From the cell containing the given text, extract its center point as (x, y) coordinate. 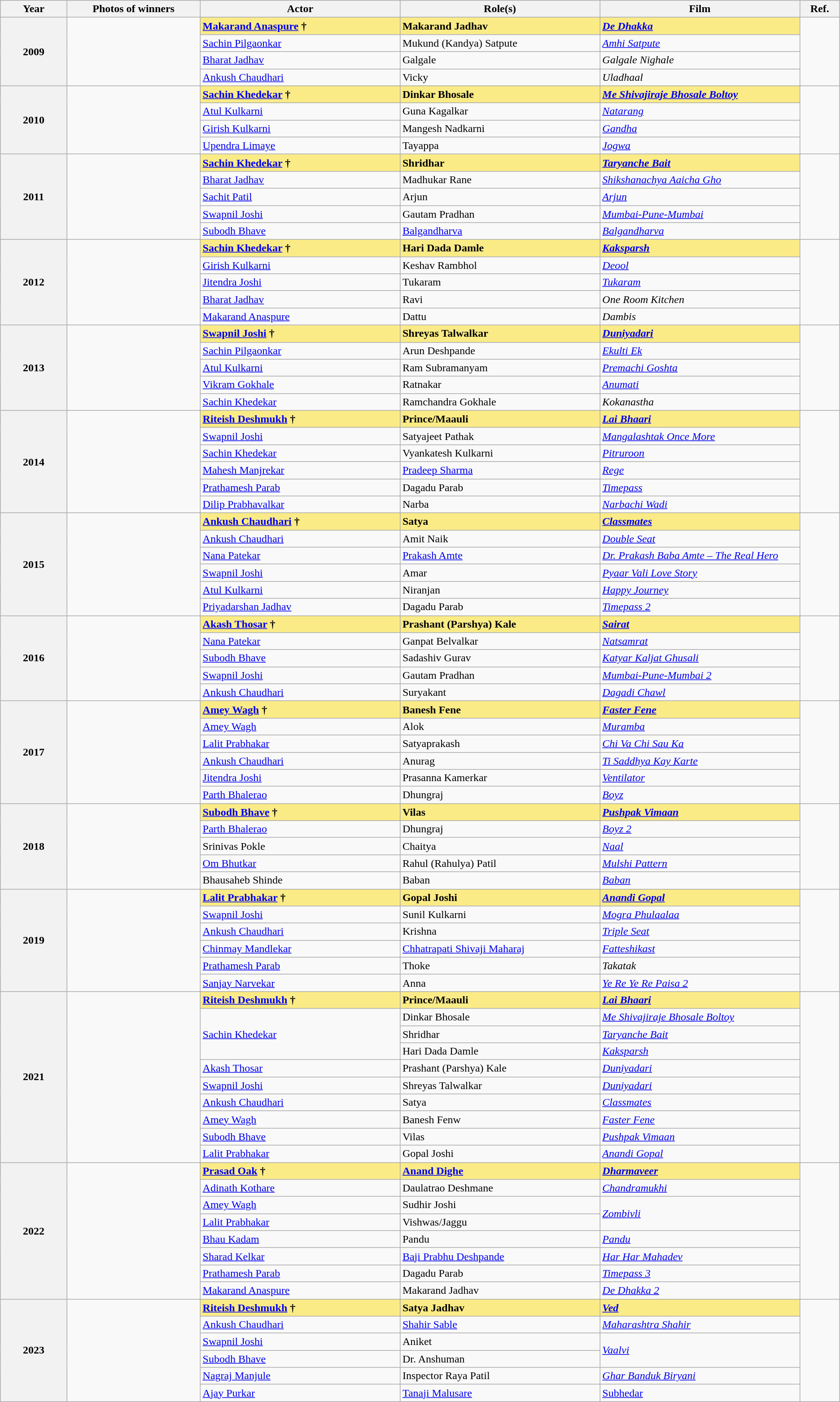
Natsamrat (700, 641)
Ravi (500, 299)
Arun Deshpande (500, 351)
Lalit Prabhakar † (300, 897)
Tanaji Malusare (500, 1393)
Zombivli (700, 1213)
One Room Kitchen (700, 299)
Chaitya (500, 846)
Anna (500, 983)
Alok (500, 726)
Subodh Bhave † (300, 812)
Naal (700, 846)
Subhedar (700, 1393)
Photos of winners (134, 9)
Om Bhutkar (300, 863)
Vishwas/Jaggu (500, 1222)
Katyar Kaljat Ghusali (700, 658)
De Dhakka 2 (700, 1290)
Jogwa (700, 145)
Boyz 2 (700, 829)
Sharad Kelkar (300, 1256)
Deool (700, 265)
2023 (34, 1350)
Amhi Satpute (700, 43)
2009 (34, 52)
Shahir Sable (500, 1325)
Akash Thosar † (300, 624)
Triple Seat (700, 932)
Vyankatesh Kulkarni (500, 453)
Ram Subramanyam (500, 368)
Mangesh Nadkarni (500, 128)
Chhatrapati Shivaji Maharaj (500, 949)
2014 (34, 461)
Ratnakar (500, 385)
2013 (34, 368)
Prasad Oak † (300, 1171)
Ramchandra Gokhale (500, 402)
Ekulti Ek (700, 351)
Vikram Gokhale (300, 385)
2016 (34, 658)
Bhausaheb Shinde (300, 880)
Upendra Limaye (300, 145)
Anurag (500, 761)
Niranjan (500, 590)
Akash Thosar (300, 1068)
Keshav Rambhol (500, 265)
Chandramukhi (700, 1188)
Dambis (700, 316)
Guna Kagalkar (500, 111)
Vaalvi (700, 1350)
Role(s) (500, 9)
Madhukar Rane (500, 180)
Adinath Kothare (300, 1188)
Satyajeet Pathak (500, 436)
Timepass 2 (700, 607)
2017 (34, 752)
Kokanastha (700, 402)
Ganpat Belvalkar (500, 641)
Sachit Patil (300, 197)
Natarang (700, 111)
Happy Journey (700, 590)
Premachi Goshta (700, 368)
Maharashtra Shahir (700, 1325)
Mumbai-Pune-Mumbai (700, 214)
Gandha (700, 128)
Banesh Fene (500, 709)
Narbachi Wadi (700, 505)
Sunil Kulkarni (500, 914)
2012 (34, 282)
Timepass 3 (700, 1273)
Actor (300, 9)
Chinmay Mandlekar (300, 949)
Ventilator (700, 778)
Pitruroon (700, 453)
Galgale (500, 60)
Anand Dighe (500, 1171)
Mahesh Manjrekar (300, 470)
Takatak (700, 966)
Ti Saddhya Kay Karte (700, 761)
Ajay Purkar (300, 1393)
Dr. Anshuman (500, 1359)
Inspector Raya Patil (500, 1376)
Ankush Chaudhari † (300, 522)
Mumbai-Pune-Mumbai 2 (700, 675)
Shikshanachya Aaicha Gho (700, 180)
De Dhakka (700, 26)
Sairat (700, 624)
Rege (700, 470)
Dharmaveer (700, 1171)
2021 (34, 1077)
Tayappa (500, 145)
Vicky (500, 77)
Suryakant (500, 692)
Ye Re Ye Re Paisa 2 (700, 983)
Ved (700, 1308)
Amit Naik (500, 539)
Boyz (700, 795)
Baji Prabhu Deshpande (500, 1256)
Narba (500, 505)
2019 (34, 940)
Mogra Phulaalaa (700, 914)
Makarand Anaspure † (300, 26)
2015 (34, 564)
Double Seat (700, 539)
Prakash Amte (500, 556)
Satyaprakash (500, 743)
Year (34, 9)
Ghar Banduk Biryani (700, 1376)
Mangalashtak Once More (700, 436)
Satya Jadhav (500, 1308)
Aniket (500, 1342)
Ref. (819, 9)
Banesh Fenw (500, 1120)
Film (700, 9)
Mulshi Pattern (700, 863)
Swapnil Joshi † (300, 334)
Nagraj Manjule (300, 1376)
Sanjay Narvekar (300, 983)
Daulatrao Deshmane (500, 1188)
2011 (34, 197)
Pyaar Vali Love Story (700, 573)
Dr. Prakash Baba Amte – The Real Hero (700, 556)
Srinivas Pokle (300, 846)
Pradeep Sharma (500, 470)
Dagadi Chawl (700, 692)
2022 (34, 1231)
Anumati (700, 385)
Sadashiv Gurav (500, 658)
Timepass (700, 487)
Amar (500, 573)
Krishna (500, 932)
Thoke (500, 966)
Uladhaal (700, 77)
Galgale Nighale (700, 60)
Dilip Prabhavalkar (300, 505)
Amey Wagh † (300, 709)
Fatteshikast (700, 949)
Chi Va Chi Sau Ka (700, 743)
Muramba (700, 726)
Bhau Kadam (300, 1239)
Priyadarshan Jadhav (300, 607)
Dattu (500, 316)
Mukund (Kandya) Satpute (500, 43)
Har Har Mahadev (700, 1256)
2018 (34, 846)
Rahul (Rahulya) Patil (500, 863)
Sudhir Joshi (500, 1205)
Prasanna Kamerkar (500, 778)
2010 (34, 120)
